Determine the [X, Y] coordinate at the center of the cell enclosing the given text.  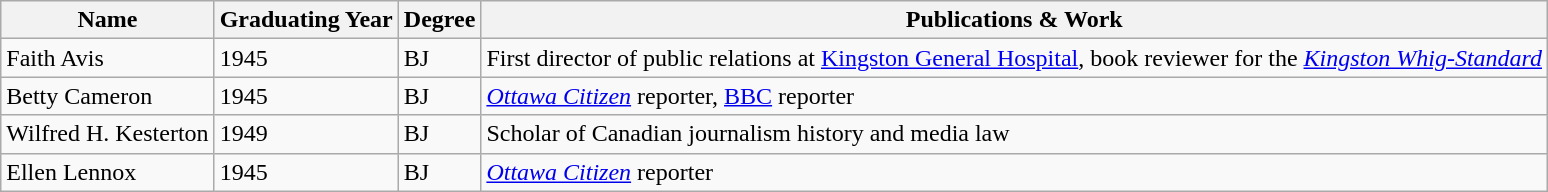
Graduating Year [306, 20]
Name [108, 20]
Wilfred H. Kesterton [108, 134]
Betty Cameron [108, 96]
Faith Avis [108, 58]
Degree [440, 20]
1949 [306, 134]
Publications & Work [1014, 20]
First director of public relations at Kingston General Hospital, book reviewer for the Kingston Whig-Standard [1014, 58]
Scholar of Canadian journalism history and media law [1014, 134]
Ottawa Citizen reporter, BBC reporter [1014, 96]
Ottawa Citizen reporter [1014, 172]
Ellen Lennox [108, 172]
